Pinpoint the cell where the given text exists, returning its (X, Y) midpoint coordinate. 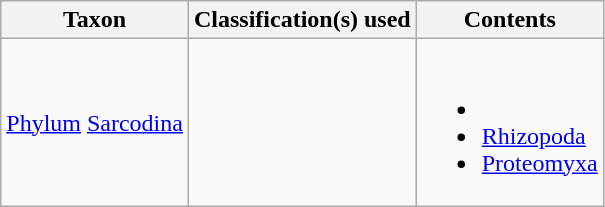
Phylum Sarcodina (95, 122)
Classification(s) used (302, 20)
RhizopodaProteomyxa (510, 122)
Contents (510, 20)
Taxon (95, 20)
